For the text-containing cell, return its midpoint in [X, Y] coordinate format. 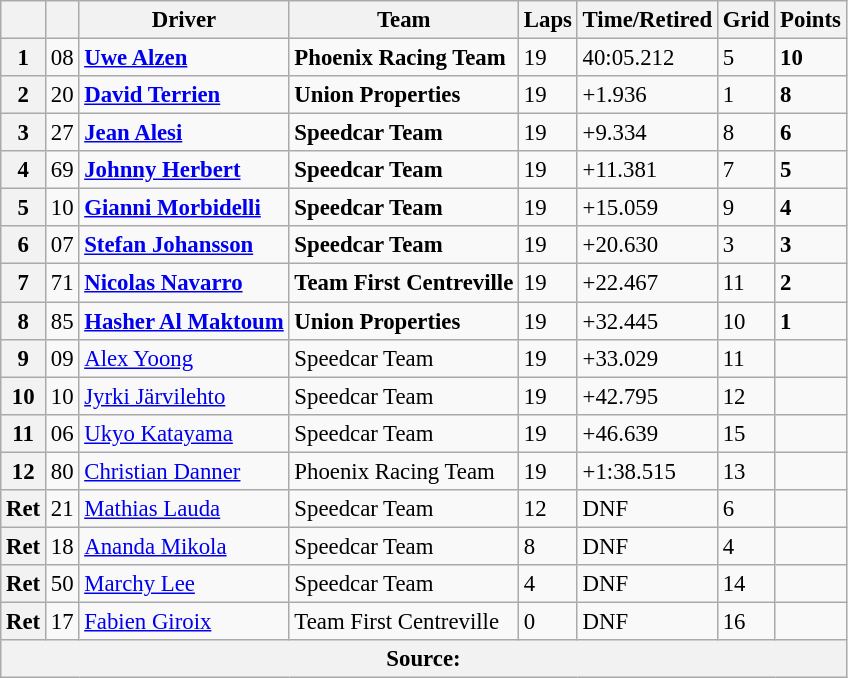
Driver [184, 20]
+46.639 [647, 433]
Alex Yoong [184, 358]
17 [62, 621]
50 [62, 584]
Team [404, 20]
06 [62, 433]
Marchy Lee [184, 584]
18 [62, 546]
+1.936 [647, 95]
Laps [548, 20]
Jyrki Järvilehto [184, 396]
Hasher Al Maktoum [184, 321]
0 [548, 621]
69 [62, 170]
+33.029 [647, 358]
Nicolas Navarro [184, 283]
+9.334 [647, 133]
40:05.212 [647, 58]
15 [746, 433]
27 [62, 133]
Source: [424, 659]
21 [62, 509]
Mathias Lauda [184, 509]
20 [62, 95]
Gianni Morbidelli [184, 208]
Ananda Mikola [184, 546]
85 [62, 321]
08 [62, 58]
+32.445 [647, 321]
+20.630 [647, 245]
+11.381 [647, 170]
Johnny Herbert [184, 170]
80 [62, 471]
16 [746, 621]
+42.795 [647, 396]
Uwe Alzen [184, 58]
Grid [746, 20]
Points [810, 20]
+1:38.515 [647, 471]
Christian Danner [184, 471]
14 [746, 584]
Jean Alesi [184, 133]
+15.059 [647, 208]
07 [62, 245]
09 [62, 358]
Ukyo Katayama [184, 433]
+22.467 [647, 283]
David Terrien [184, 95]
71 [62, 283]
13 [746, 471]
Stefan Johansson [184, 245]
Time/Retired [647, 20]
Fabien Giroix [184, 621]
